Return (X, Y) of the center of cell containing provided text 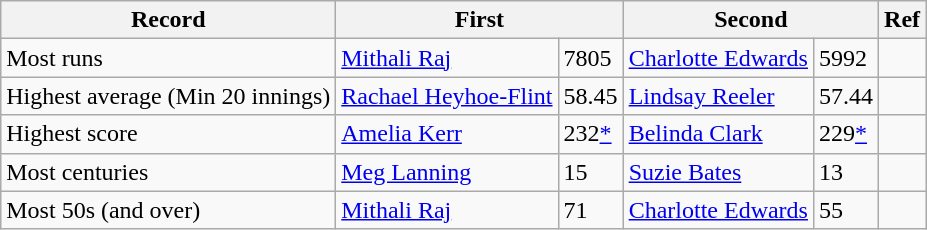
Lindsay Reeler (718, 96)
229* (846, 134)
First (480, 20)
Record (168, 20)
Meg Lanning (447, 172)
Ref (902, 20)
71 (590, 210)
Amelia Kerr (447, 134)
7805 (590, 58)
Belinda Clark (718, 134)
Most runs (168, 58)
55 (846, 210)
58.45 (590, 96)
57.44 (846, 96)
Most centuries (168, 172)
Highest score (168, 134)
15 (590, 172)
Suzie Bates (718, 172)
232* (590, 134)
13 (846, 172)
Highest average (Min 20 innings) (168, 96)
Most 50s (and over) (168, 210)
Rachael Heyhoe-Flint (447, 96)
Second (750, 20)
5992 (846, 58)
